For the text-containing cell, return its midpoint in (x, y) coordinate format. 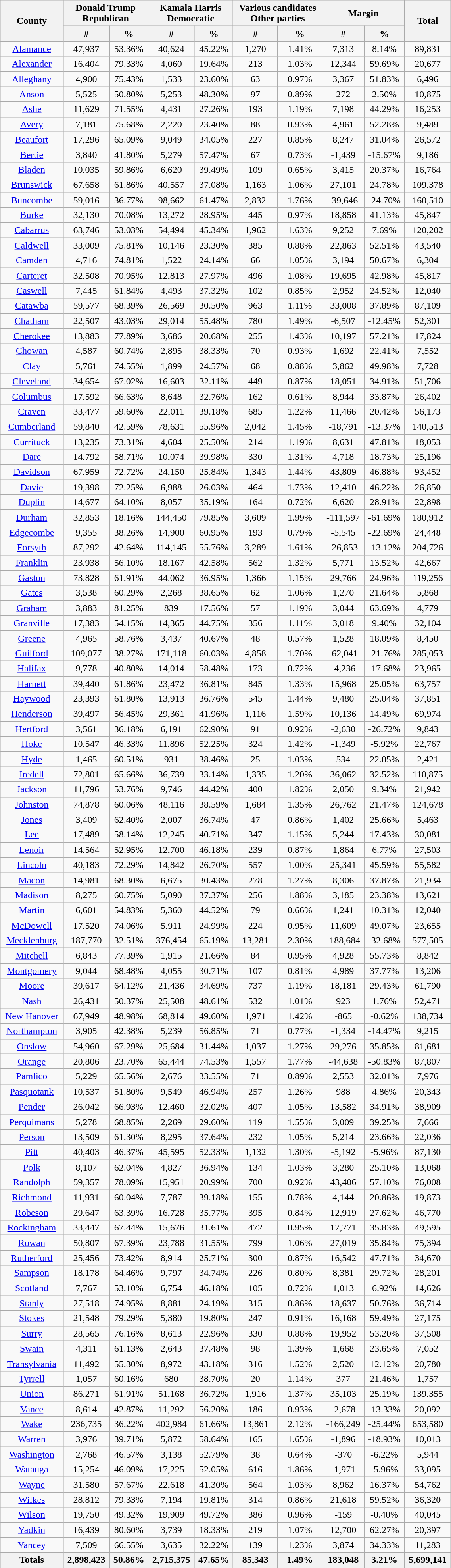
-44,638 (343, 1061)
43,406 (343, 1182)
-111,597 (343, 517)
44.29% (384, 109)
14,677 (86, 502)
285,053 (428, 653)
3,862 (343, 366)
8,962 (343, 1485)
34,670 (428, 1258)
1.23% (300, 1545)
18,167 (171, 563)
-62,041 (343, 653)
35,103 (343, 1394)
-6,507 (343, 321)
57 (255, 608)
4,900 (86, 79)
58.48% (213, 668)
2,715,375 (171, 1560)
-2,630 (343, 729)
119,256 (428, 578)
55.76% (213, 548)
81.25% (129, 608)
124,678 (428, 804)
22,618 (171, 1485)
61.84% (129, 291)
183,048 (343, 1560)
4,604 (171, 442)
2,643 (171, 1348)
11,931 (86, 1198)
6,988 (171, 487)
Tyrrell (32, 1379)
386 (255, 1515)
Hertford (32, 729)
3,538 (86, 593)
40.71% (213, 835)
Warren (32, 1439)
14,365 (171, 623)
19,750 (86, 1515)
3,044 (343, 608)
61.80% (129, 699)
Martin (32, 910)
557 (255, 865)
27,175 (428, 1318)
37.64% (213, 1137)
0.78% (300, 1198)
1.39% (300, 1348)
42,667 (428, 563)
44.75% (213, 623)
5,214 (343, 1137)
20.42% (384, 411)
93,452 (428, 472)
Kamala HarrisDemocratic (190, 14)
11,796 (86, 789)
51.80% (129, 1092)
38.59% (213, 804)
54,494 (171, 230)
1,241 (343, 910)
26,402 (428, 396)
Bertie (32, 154)
8,306 (343, 880)
Various candidatesOther parties (278, 14)
931 (171, 759)
87,130 (428, 1152)
27,101 (343, 185)
58.76% (129, 638)
963 (255, 306)
2,520 (343, 1364)
5,699,141 (428, 1560)
79.29% (129, 1318)
21,934 (428, 880)
4.86% (384, 1092)
67,658 (86, 185)
1,037 (255, 1046)
16,253 (428, 109)
52.25% (213, 744)
8,631 (343, 442)
74.55% (129, 366)
-13.33% (384, 1409)
1.41% (300, 49)
13,281 (255, 941)
72,801 (86, 774)
72.29% (129, 865)
33,447 (86, 1228)
Dare (32, 457)
39.49% (213, 170)
247 (255, 1318)
40.67% (213, 638)
988 (343, 1092)
7,445 (86, 291)
13,509 (86, 1137)
1.82% (300, 789)
52.95% (129, 850)
8,944 (343, 396)
-865 (343, 1016)
-4,236 (343, 668)
43,809 (343, 472)
1,915 (171, 956)
33.55% (213, 1076)
63.39% (129, 1213)
34.33% (384, 1545)
19.80% (213, 1318)
59,357 (86, 1182)
Pender (32, 1107)
98 (255, 1348)
4,144 (343, 1198)
1.52% (300, 1364)
Lenoir (32, 850)
162 (255, 396)
60.03% (213, 653)
11,609 (343, 926)
24.57% (213, 366)
-21.76% (384, 653)
25.71% (213, 1258)
18.33% (213, 1530)
9.34% (384, 789)
66.63% (129, 396)
9,480 (343, 699)
61.47% (213, 200)
32.52% (384, 774)
16,439 (86, 1530)
7,198 (343, 109)
685 (255, 411)
19,952 (343, 1333)
35.83% (384, 1228)
68,814 (171, 1016)
37,508 (428, 1333)
27.62% (384, 1213)
45,817 (428, 276)
53.76% (129, 789)
72.72% (129, 472)
10,074 (171, 457)
Totals (32, 1560)
7,509 (86, 1545)
32.11% (213, 381)
173 (255, 668)
110,875 (428, 774)
1.65% (300, 1439)
12,245 (171, 835)
1.99% (300, 517)
25.66% (384, 820)
32,104 (428, 623)
38.65% (213, 593)
-25.44% (384, 1424)
17,592 (86, 396)
2,676 (171, 1076)
56,173 (428, 411)
36.76% (213, 699)
46.37% (129, 1152)
61.13% (129, 1348)
8,914 (171, 1258)
1,916 (255, 1394)
18.09% (384, 638)
278 (255, 880)
23.38% (384, 895)
7,052 (428, 1348)
12,919 (343, 1213)
34.69% (213, 986)
12.12% (384, 1364)
3,367 (343, 79)
1.59% (300, 714)
13,582 (343, 1107)
60.16% (129, 1379)
-1,334 (343, 1031)
-32.68% (384, 941)
13.52% (384, 563)
53.20% (384, 1333)
56.10% (129, 563)
1,528 (343, 638)
76.16% (129, 1333)
21.66% (213, 956)
22,036 (428, 1137)
57.10% (384, 1182)
49.60% (213, 1016)
545 (255, 699)
30.50% (213, 306)
7.69% (384, 230)
68.48% (129, 971)
Transylvania (32, 1364)
2,832 (255, 200)
39.98% (213, 457)
25.10% (384, 1167)
67.39% (129, 1243)
56.45% (129, 714)
52.51% (384, 245)
Randolph (32, 1182)
1,971 (255, 1016)
Pamlico (32, 1076)
139,355 (428, 1394)
New Hanover (32, 1016)
3,883 (86, 608)
Caswell (32, 291)
8,972 (171, 1364)
109,378 (428, 185)
34,654 (86, 381)
-0.62% (384, 1016)
23.60% (213, 79)
36.72% (213, 1394)
Washington (32, 1454)
1.08% (300, 276)
23.66% (384, 1137)
-0.40% (384, 1515)
23,788 (171, 1243)
29,276 (343, 1046)
3,739 (171, 1530)
54.15% (129, 623)
8,648 (171, 396)
11,629 (86, 109)
57.21% (384, 336)
13,861 (255, 1424)
5,278 (86, 1122)
2,042 (255, 426)
256 (255, 895)
23,472 (171, 683)
Yancey (32, 1545)
18,181 (343, 986)
35.85% (384, 1046)
1.37% (300, 1394)
53.36% (129, 49)
20.37% (384, 170)
Cumberland (32, 426)
Yadkin (32, 1530)
36,739 (171, 774)
4,827 (171, 1167)
3,561 (86, 729)
255 (255, 336)
37.08% (213, 185)
21.64% (384, 593)
1.45% (300, 426)
219 (255, 1530)
9,044 (86, 971)
19,398 (86, 487)
51.83% (384, 79)
46.33% (129, 744)
18.16% (129, 517)
120,202 (428, 230)
32.76% (213, 396)
22.41% (384, 351)
33.87% (384, 396)
532 (255, 1001)
28,812 (86, 1500)
799 (255, 1243)
37.87% (384, 880)
25,196 (428, 457)
6,754 (171, 1288)
1,163 (255, 185)
13,621 (428, 895)
11,466 (343, 411)
1.43% (300, 336)
11,283 (428, 1545)
64.10% (129, 502)
1.63% (300, 230)
Total (428, 21)
1,366 (255, 578)
107 (255, 971)
356 (255, 623)
14,842 (171, 865)
40,403 (86, 1152)
7,666 (428, 1122)
1.31% (300, 457)
9,797 (171, 1273)
315 (255, 1303)
44,062 (171, 578)
Rockingham (32, 1228)
70.95% (129, 276)
33,009 (86, 245)
46.94% (213, 1092)
6,675 (171, 880)
14,981 (86, 880)
78,631 (171, 426)
4,961 (343, 124)
16,404 (86, 64)
8,881 (171, 1303)
97 (255, 94)
67 (255, 154)
3,138 (171, 1454)
71.55% (129, 109)
98,662 (171, 200)
5,380 (171, 1318)
38.46% (213, 759)
-1,439 (343, 154)
9,252 (343, 230)
77.89% (129, 336)
8,275 (86, 895)
21,436 (171, 986)
21,548 (86, 1318)
78.09% (129, 1182)
59.86% (129, 170)
55.73% (384, 956)
38.26% (129, 532)
47.71% (384, 1258)
7,976 (428, 1076)
-13.37% (384, 426)
3,635 (171, 1545)
186 (255, 1409)
5,463 (428, 820)
26,431 (86, 1001)
204,726 (428, 548)
Catawba (32, 306)
0.84% (300, 1213)
Bladen (32, 170)
32.01% (384, 1076)
75.43% (129, 79)
34.74% (213, 1273)
Moore (32, 986)
28,565 (86, 1333)
1,465 (86, 759)
616 (255, 1470)
16,728 (171, 1213)
46.88% (384, 472)
7,194 (171, 1500)
Wayne (32, 1485)
496 (255, 276)
60.29% (129, 593)
Harnett (32, 683)
13,068 (428, 1167)
-1,896 (343, 1439)
67.02% (129, 381)
59.52% (384, 1500)
40,557 (171, 185)
53.03% (129, 230)
Union (32, 1394)
52,471 (428, 1001)
4,716 (86, 260)
46.22% (384, 487)
74.06% (129, 926)
52.79% (213, 1454)
48,116 (171, 804)
8,295 (171, 1137)
43.03% (129, 321)
-1,971 (343, 1470)
105 (255, 1288)
-6.22% (384, 1454)
26,042 (86, 1107)
Franklin (32, 563)
Forsyth (32, 548)
20,806 (86, 1061)
42.64% (129, 548)
54,960 (86, 1046)
Henderson (32, 714)
0.81% (300, 971)
10.31% (384, 910)
30.71% (213, 971)
224 (255, 926)
1,343 (255, 472)
562 (255, 563)
23.70% (129, 1061)
38,909 (428, 1107)
7,787 (171, 1198)
44.52% (213, 910)
26.70% (213, 865)
59,577 (86, 306)
300 (255, 1258)
35.84% (384, 1243)
10,146 (171, 245)
52,301 (428, 321)
19,695 (343, 276)
45,595 (171, 1152)
144,450 (171, 517)
Brunswick (32, 185)
47,937 (86, 49)
109 (255, 170)
839 (171, 608)
8,450 (428, 638)
49.32% (129, 1515)
3,905 (86, 1031)
4,965 (86, 638)
10,136 (343, 714)
227 (255, 139)
8,247 (343, 139)
226 (255, 1273)
48.30% (213, 94)
5,239 (171, 1031)
25.04% (384, 699)
Sampson (32, 1273)
36,062 (343, 774)
42.59% (129, 426)
2.12% (300, 1424)
64.46% (129, 1273)
22,011 (171, 411)
1,692 (343, 351)
Jones (32, 820)
23,938 (86, 563)
Avery (32, 124)
5,279 (171, 154)
32.02% (213, 1107)
25.50% (213, 442)
28.95% (213, 215)
19,873 (428, 1198)
31.55% (213, 1243)
24,150 (171, 472)
2,768 (86, 1454)
89,831 (428, 49)
60.06% (129, 804)
Cherokee (32, 336)
0.57% (300, 638)
54.83% (129, 910)
24.99% (213, 926)
2.50% (384, 94)
67,949 (86, 1016)
0.61% (300, 396)
8,107 (86, 1167)
30,081 (428, 835)
5,868 (428, 593)
15,254 (86, 1470)
49,595 (428, 1228)
Vance (32, 1409)
-15.67% (384, 154)
15,676 (171, 1228)
39,617 (86, 986)
Stanly (32, 1303)
-26.72% (384, 729)
29.60% (213, 1122)
24.96% (384, 578)
9,186 (428, 154)
18,178 (86, 1273)
14,564 (86, 850)
60.75% (129, 895)
32,130 (86, 215)
14,014 (171, 668)
23,655 (428, 926)
4,055 (171, 971)
5,771 (343, 563)
59,016 (86, 200)
-5,192 (343, 1152)
49.07% (384, 926)
91 (255, 729)
87,292 (86, 548)
Donald TrumpRepublican (106, 14)
18,051 (343, 381)
61,790 (428, 986)
22,767 (428, 744)
17,383 (86, 623)
26,569 (171, 306)
45.59% (384, 865)
25,456 (86, 1258)
75.81% (129, 245)
39.71% (129, 1439)
66.55% (129, 1545)
10,013 (428, 1439)
Hyde (32, 759)
Polk (32, 1167)
62.04% (129, 1167)
62.90% (213, 729)
407 (255, 1107)
59,840 (86, 426)
45,847 (428, 215)
3,194 (343, 260)
-5.92% (384, 744)
Margin (363, 14)
37.37% (213, 895)
3,009 (343, 1122)
1.14% (300, 1379)
68.30% (129, 880)
37.48% (213, 1348)
8,614 (86, 1409)
Davie (32, 487)
-188,684 (343, 941)
Macon (32, 880)
57.67% (129, 1485)
2,220 (171, 124)
22,863 (343, 245)
564 (255, 1485)
5,360 (171, 910)
1.35% (300, 804)
24.78% (384, 185)
9,549 (171, 1092)
385 (255, 245)
1,335 (255, 774)
3,874 (343, 1545)
13,913 (171, 699)
58.71% (129, 457)
22,507 (86, 321)
31.61% (213, 1228)
16,764 (428, 170)
73.31% (129, 442)
19.81% (213, 1500)
55.30% (129, 1364)
23,965 (428, 668)
42.87% (129, 1409)
Alamance (32, 49)
Richmond (32, 1198)
6.77% (384, 850)
324 (255, 744)
80.60% (129, 1530)
239 (255, 850)
68.85% (129, 1122)
Anson (32, 94)
-370 (343, 1454)
13,883 (86, 336)
5,090 (171, 895)
12,410 (343, 487)
44.42% (213, 789)
36,714 (428, 1303)
7,552 (428, 351)
1,057 (86, 1379)
32,508 (86, 276)
-166,249 (343, 1424)
24.19% (213, 1303)
17,771 (343, 1228)
2,421 (428, 759)
6.92% (384, 1288)
52.05% (213, 1470)
40,624 (171, 49)
4,493 (171, 291)
Currituck (32, 442)
Lincoln (32, 865)
Granville (32, 623)
23.65% (384, 1348)
59.69% (384, 64)
400 (255, 789)
3,840 (86, 154)
Alexander (32, 64)
-5,545 (343, 532)
-22.69% (384, 532)
213 (255, 64)
70.08% (129, 215)
21,618 (343, 1500)
Burke (32, 215)
50.76% (384, 1303)
7,767 (86, 1288)
9,355 (86, 532)
33.14% (213, 774)
50.37% (129, 1001)
171,118 (171, 653)
39,497 (86, 714)
60.04% (129, 1198)
29,766 (343, 578)
41.13% (384, 215)
Craven (32, 411)
Madison (32, 895)
3,437 (171, 638)
30.43% (213, 880)
114,145 (171, 548)
1,962 (255, 230)
60.74% (129, 351)
0.65% (300, 170)
65,444 (171, 1061)
Perquimans (32, 1122)
70 (255, 351)
12,813 (171, 276)
23.40% (213, 124)
29,361 (171, 714)
76,008 (428, 1182)
Wilson (32, 1515)
8,613 (171, 1333)
3,976 (86, 1439)
3,185 (343, 895)
3.21% (384, 1560)
4,587 (86, 351)
56.20% (213, 1409)
26,762 (343, 804)
42.38% (129, 1031)
1.77% (300, 1061)
232 (255, 1137)
134 (255, 1167)
923 (343, 1001)
3,686 (171, 336)
56.85% (213, 1031)
48.98% (129, 1016)
36.94% (213, 1167)
1,533 (171, 79)
22.05% (384, 759)
376,454 (171, 941)
62.27% (384, 1530)
McDowell (32, 926)
314 (255, 1500)
445 (255, 215)
14.49% (384, 714)
46.57% (129, 1454)
Mecklenburg (32, 941)
5,872 (171, 1439)
1.20% (300, 774)
6,843 (86, 956)
62.40% (129, 820)
138,734 (428, 1016)
2,050 (343, 789)
32.51% (129, 941)
26.03% (213, 487)
Greene (32, 638)
18,053 (428, 442)
40.80% (129, 668)
20.86% (384, 1198)
0.73% (300, 154)
43,540 (428, 245)
1.61% (300, 548)
17,520 (86, 926)
38 (255, 1454)
34.05% (213, 139)
20,397 (428, 1530)
17,489 (86, 835)
17,824 (428, 336)
140,513 (428, 426)
49.98% (384, 366)
75,394 (428, 1243)
1.07% (300, 1530)
Halifax (32, 668)
25 (255, 759)
Chowan (32, 351)
14,626 (428, 1288)
-50.83% (384, 1061)
18,858 (343, 215)
-13.12% (384, 548)
16,603 (171, 381)
1,522 (171, 260)
19.64% (213, 64)
1.33% (300, 683)
46.09% (129, 1470)
8,057 (171, 502)
55,582 (428, 865)
46,770 (428, 1213)
20,092 (428, 1409)
50.67% (384, 260)
63,746 (86, 230)
5,253 (171, 94)
5,944 (428, 1454)
272 (343, 94)
74.95% (129, 1303)
737 (255, 986)
27,518 (86, 1303)
Pasquotank (32, 1092)
13,272 (171, 215)
31.44% (213, 1046)
20,780 (428, 1364)
Chatham (32, 321)
72.25% (129, 487)
17,296 (86, 139)
3,415 (343, 170)
27,503 (428, 850)
1.55% (300, 1122)
845 (255, 683)
Camden (32, 260)
65.66% (129, 774)
-12.45% (384, 321)
1.26% (300, 1092)
74.81% (129, 260)
700 (255, 1182)
Iredell (32, 774)
4,928 (343, 956)
68.39% (129, 306)
Jackson (32, 789)
39,440 (86, 683)
19,909 (171, 1515)
7,728 (428, 366)
Nash (32, 1001)
0.77% (300, 1031)
59.60% (129, 411)
1,684 (255, 804)
9,746 (171, 789)
Edgecombe (32, 532)
29,647 (86, 1213)
3,289 (255, 548)
63.69% (384, 608)
Wake (32, 1424)
15,951 (171, 1182)
48 (255, 638)
Caldwell (32, 245)
Wilkes (32, 1500)
Cabarrus (32, 230)
1,116 (255, 714)
Hoke (32, 744)
21.47% (384, 804)
41.80% (129, 154)
347 (255, 835)
77.39% (129, 956)
18,637 (343, 1303)
53.10% (129, 1288)
38.33% (213, 351)
25,684 (171, 1046)
24.14% (213, 260)
47.81% (384, 442)
55.96% (213, 426)
38.27% (129, 653)
7,313 (343, 49)
36.18% (129, 729)
33,008 (343, 306)
464 (255, 487)
1.00% (300, 865)
29.72% (384, 1273)
165 (255, 1439)
14,792 (86, 457)
8,842 (428, 956)
1,864 (343, 850)
257 (255, 1092)
20,343 (428, 1092)
3,280 (343, 1167)
11,896 (171, 744)
25.84% (213, 472)
11,292 (171, 1409)
6,601 (86, 910)
25.05% (384, 683)
74,878 (86, 804)
21.46% (384, 1379)
79 (255, 910)
79.85% (213, 517)
160,510 (428, 200)
9,215 (428, 1031)
780 (255, 321)
187,770 (86, 941)
1,757 (428, 1379)
23.30% (213, 245)
65.19% (213, 941)
-2,678 (343, 1409)
-17.68% (384, 668)
Person (32, 1137)
23,393 (86, 699)
65.09% (129, 139)
21,942 (428, 789)
Lee (32, 835)
2,952 (343, 291)
3,609 (255, 517)
62 (255, 593)
Mitchell (32, 956)
3,409 (86, 820)
Guilford (32, 653)
66 (255, 260)
9,778 (86, 668)
87,109 (428, 306)
4,431 (171, 109)
37.89% (384, 306)
5,911 (171, 926)
180,912 (428, 517)
33,477 (86, 411)
Surry (32, 1333)
5,229 (86, 1076)
1.22% (300, 411)
47.65% (213, 1560)
17.56% (213, 608)
2.30% (300, 941)
Cleveland (32, 381)
66.93% (129, 1107)
7,181 (86, 124)
2,895 (171, 351)
Johnston (32, 804)
449 (255, 381)
22,898 (428, 502)
Ashe (32, 109)
402,984 (171, 1424)
10,035 (86, 170)
50,807 (86, 1243)
680 (171, 1379)
54,762 (428, 1485)
27.97% (213, 276)
Alleghany (32, 79)
0.80% (300, 1273)
Buncombe (32, 200)
63 (255, 79)
50.80% (129, 94)
61.66% (213, 1424)
164 (255, 502)
534 (343, 759)
155 (255, 1198)
4,779 (428, 608)
1,668 (343, 1348)
24,448 (428, 532)
26,850 (428, 487)
35.77% (213, 1213)
67.44% (129, 1228)
653,580 (428, 1424)
Graham (32, 608)
-159 (343, 1515)
10,537 (86, 1092)
17.43% (384, 835)
12,344 (343, 64)
38.70% (213, 1379)
Onslow (32, 1046)
41.30% (213, 1485)
75.68% (129, 124)
16,168 (343, 1318)
Swain (32, 1348)
139 (255, 1545)
73,828 (86, 578)
36.74% (213, 820)
8,381 (343, 1273)
Montgomery (32, 971)
25,341 (343, 865)
10,197 (343, 336)
13,235 (86, 442)
9.40% (384, 623)
-18,791 (343, 426)
Carteret (32, 276)
4,858 (255, 653)
47 (255, 820)
-1,349 (343, 744)
2,553 (343, 1076)
4,311 (86, 1348)
68 (255, 366)
20.99% (213, 1182)
316 (255, 1364)
29.43% (384, 986)
Davidson (32, 472)
0.64% (300, 1454)
10,547 (86, 744)
87,807 (428, 1061)
36.81% (213, 683)
395 (255, 1213)
1,013 (343, 1288)
1.01% (300, 1001)
51,168 (171, 1394)
74.53% (213, 1061)
9,489 (428, 124)
31,580 (86, 1485)
8.14% (384, 49)
40,183 (86, 865)
16.37% (384, 1485)
2,007 (171, 820)
15,968 (343, 683)
41.96% (213, 714)
1,899 (171, 366)
Pitt (32, 1152)
27.26% (213, 109)
5,525 (86, 94)
4,060 (171, 64)
Northampton (32, 1031)
0.66% (300, 910)
County (32, 21)
1,557 (255, 1061)
57.47% (213, 154)
88 (255, 124)
13,206 (428, 971)
16,542 (343, 1258)
1.32% (300, 563)
48.61% (213, 1001)
31.04% (384, 139)
Durham (32, 517)
33,095 (428, 1470)
1,132 (255, 1152)
85,343 (255, 1560)
9,049 (171, 139)
26,572 (428, 139)
1.70% (300, 653)
58.64% (213, 1439)
1.73% (300, 487)
22.96% (213, 1333)
25,508 (171, 1001)
28,201 (428, 1273)
20.68% (213, 336)
1.88% (300, 895)
45.22% (213, 49)
Haywood (32, 699)
36.22% (129, 1424)
Gaston (32, 578)
-61.69% (384, 517)
20 (255, 1379)
42.58% (213, 563)
67,959 (86, 472)
Robeson (32, 1213)
-24.70% (384, 200)
73.42% (129, 1258)
27,019 (343, 1243)
37,851 (428, 699)
84 (255, 956)
2,898,423 (86, 1560)
11,492 (86, 1364)
86,271 (86, 1394)
60.95% (213, 532)
17,225 (171, 1470)
12,460 (171, 1107)
0.91% (300, 1318)
37.32% (213, 291)
Beaufort (32, 139)
36.77% (129, 200)
49.72% (213, 1515)
59.49% (384, 1318)
Clay (32, 366)
-26,853 (343, 548)
Columbus (32, 396)
25.19% (384, 1394)
Orange (32, 1061)
6,304 (428, 260)
5,244 (343, 835)
472 (255, 1228)
377 (343, 1379)
60.51% (129, 759)
Rutherford (32, 1258)
52.28% (384, 124)
45.34% (213, 230)
577,505 (428, 941)
32.22% (213, 1545)
102 (255, 291)
1,402 (343, 820)
Stokes (32, 1318)
-39,646 (343, 200)
6,496 (428, 79)
40,045 (428, 1515)
5,761 (86, 366)
81,681 (428, 1046)
9,843 (428, 729)
14,900 (171, 532)
18.73% (384, 457)
50.86% (129, 1560)
69,974 (428, 714)
29,014 (171, 321)
4,989 (343, 971)
Duplin (32, 502)
51,706 (428, 381)
214 (255, 442)
119 (255, 1122)
10,875 (428, 94)
35.19% (213, 502)
2,268 (171, 593)
28.91% (384, 502)
Scotland (32, 1288)
65.56% (129, 1076)
3,018 (343, 623)
6,191 (171, 729)
67.29% (129, 1046)
Watauga (32, 1470)
36,320 (428, 1500)
-18.93% (384, 1439)
63,757 (428, 683)
Rowan (32, 1243)
58.14% (129, 835)
64.12% (129, 986)
0.79% (300, 532)
55.48% (213, 321)
4,718 (343, 457)
61.30% (129, 1137)
37.77% (384, 971)
Gates (32, 593)
24.52% (384, 291)
236,735 (86, 1424)
2,269 (171, 1122)
1.30% (300, 1152)
52.33% (213, 1152)
39.25% (384, 1122)
32,853 (86, 517)
-14.47% (384, 1031)
36.95% (213, 578)
43.18% (213, 1364)
109,077 (86, 653)
1.86% (300, 1470)
0.96% (300, 1515)
20,677 (428, 64)
42.98% (384, 276)
